For the text-containing cell, return its midpoint in (x, y) coordinate format. 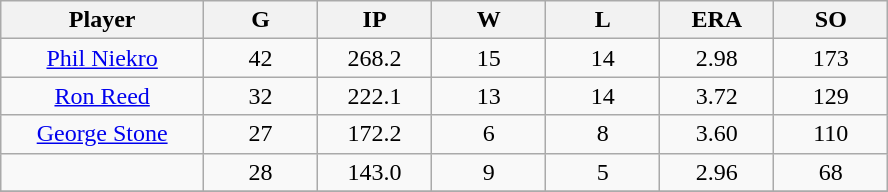
Player (102, 20)
W (489, 20)
28 (261, 172)
L (603, 20)
3.60 (717, 134)
268.2 (375, 58)
8 (603, 134)
5 (603, 172)
SO (831, 20)
13 (489, 96)
68 (831, 172)
32 (261, 96)
172.2 (375, 134)
3.72 (717, 96)
15 (489, 58)
2.98 (717, 58)
129 (831, 96)
IP (375, 20)
27 (261, 134)
ERA (717, 20)
143.0 (375, 172)
2.96 (717, 172)
173 (831, 58)
110 (831, 134)
Phil Niekro (102, 58)
222.1 (375, 96)
42 (261, 58)
G (261, 20)
6 (489, 134)
George Stone (102, 134)
Ron Reed (102, 96)
9 (489, 172)
